Locate the cell with the specified text and output its (X, Y) center coordinate. 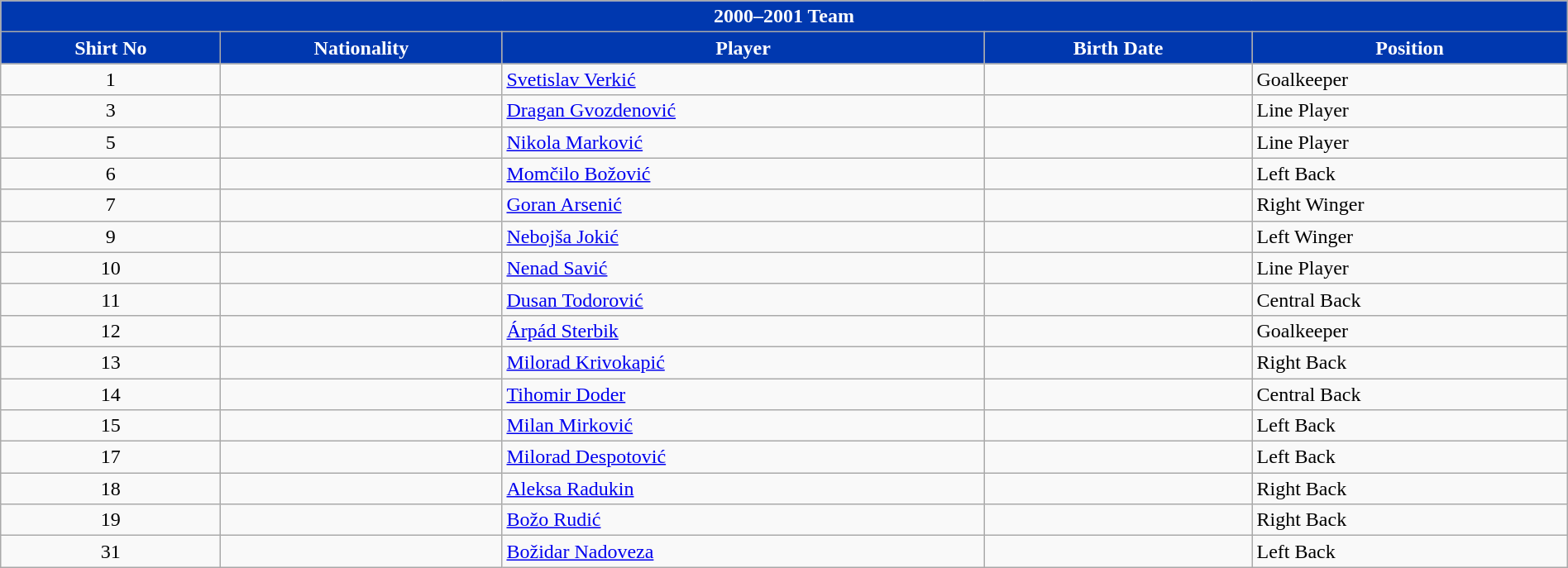
Árpád Sterbik (743, 331)
Božo Rudić (743, 520)
Nebojša Jokić (743, 236)
3 (111, 111)
15 (111, 426)
2000–2001 Team (784, 17)
1 (111, 79)
Božidar Nadoveza (743, 551)
Right Winger (1409, 205)
Momčilo Božović (743, 174)
18 (111, 489)
12 (111, 331)
Milorad Krivokapić (743, 362)
5 (111, 142)
19 (111, 520)
10 (111, 268)
Dusan Todorović (743, 299)
31 (111, 551)
Milan Mirković (743, 426)
7 (111, 205)
14 (111, 394)
11 (111, 299)
6 (111, 174)
Nationality (361, 48)
Goran Arsenić (743, 205)
13 (111, 362)
Position (1409, 48)
Birth Date (1118, 48)
9 (111, 236)
Dragan Gvozdenović (743, 111)
Nenad Savić (743, 268)
Tihomir Doder (743, 394)
Shirt No (111, 48)
17 (111, 457)
Player (743, 48)
Aleksa Radukin (743, 489)
Milorad Despotović (743, 457)
Nikola Marković (743, 142)
Svetislav Verkić (743, 79)
Left Winger (1409, 236)
